Pinpoint the cell where the given text exists, returning its [x, y] midpoint coordinate. 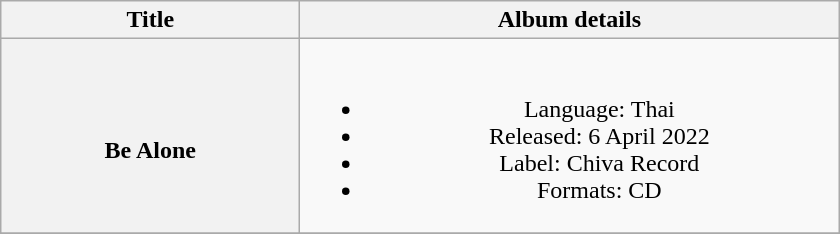
Be Alone [150, 136]
Language: ThaiReleased: 6 April 2022Label: Chiva RecordFormats: CD [570, 136]
Title [150, 20]
Album details [570, 20]
